Find where the given text appears and provide that cell's center as (x, y) coordinate. 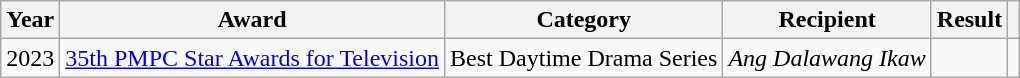
Best Daytime Drama Series (584, 58)
Result (969, 20)
Recipient (827, 20)
2023 (30, 58)
Award (252, 20)
Year (30, 20)
35th PMPC Star Awards for Television (252, 58)
Ang Dalawang Ikaw (827, 58)
Category (584, 20)
